Provide the [x, y] coordinate of the cell's center where the given text is located.  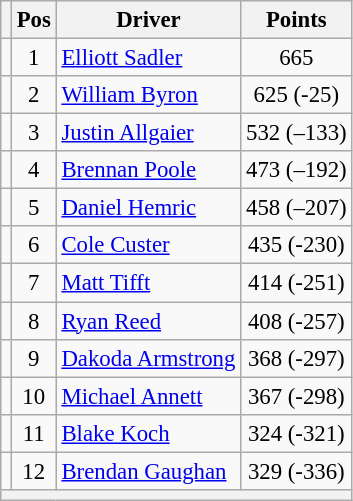
Michael Annett [148, 396]
3 [34, 133]
Elliott Sadler [148, 58]
329 (-336) [296, 471]
9 [34, 358]
532 (–133) [296, 133]
324 (-321) [296, 433]
11 [34, 433]
473 (–192) [296, 170]
Points [296, 20]
Matt Tifft [148, 283]
367 (-298) [296, 396]
Blake Koch [148, 433]
Brendan Gaughan [148, 471]
Pos [34, 20]
435 (-230) [296, 245]
Ryan Reed [148, 321]
665 [296, 58]
10 [34, 396]
William Byron [148, 95]
8 [34, 321]
414 (-251) [296, 283]
5 [34, 208]
1 [34, 58]
Daniel Hemric [148, 208]
Dakoda Armstrong [148, 358]
408 (-257) [296, 321]
Brennan Poole [148, 170]
12 [34, 471]
6 [34, 245]
4 [34, 170]
2 [34, 95]
625 (-25) [296, 95]
458 (–207) [296, 208]
Cole Custer [148, 245]
368 (-297) [296, 358]
7 [34, 283]
Driver [148, 20]
Justin Allgaier [148, 133]
